Locate the cell with the specified text and output its [X, Y] center coordinate. 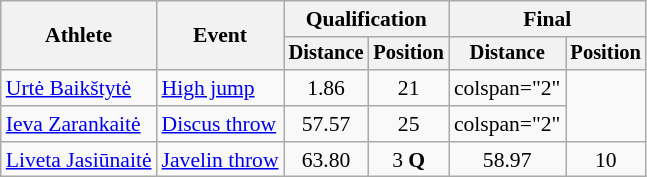
Discus throw [220, 124]
Athlete [79, 36]
Event [220, 36]
25 [408, 124]
21 [408, 88]
High jump [220, 88]
Final [548, 19]
Urtė Baikštytė [79, 88]
Ieva Zarankaitė [79, 124]
57.57 [326, 124]
Qualification [366, 19]
1.86 [326, 88]
